Return [X, Y] of the center of cell containing provided text 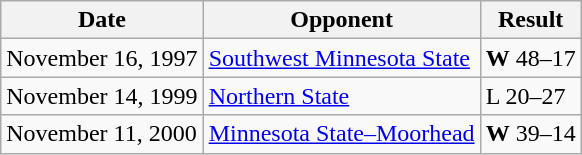
November 16, 1997 [102, 58]
Southwest Minnesota State [342, 58]
Opponent [342, 20]
November 11, 2000 [102, 134]
Northern State [342, 96]
L 20–27 [530, 96]
November 14, 1999 [102, 96]
Result [530, 20]
W 39–14 [530, 134]
Date [102, 20]
W 48–17 [530, 58]
Minnesota State–Moorhead [342, 134]
